Determine the [X, Y] coordinate at the center of the cell enclosing the given text.  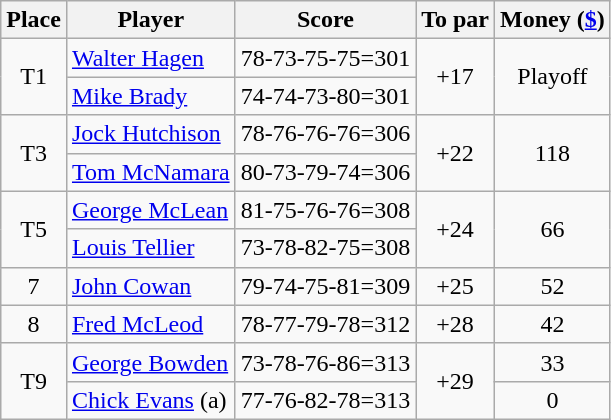
79-74-75-81=309 [326, 286]
8 [34, 324]
Jock Hutchison [150, 134]
Chick Evans (a) [150, 400]
George Bowden [150, 362]
+17 [456, 77]
T9 [34, 381]
73-78-76-86=313 [326, 362]
Tom McNamara [150, 172]
Louis Tellier [150, 248]
73-78-82-75=308 [326, 248]
Place [34, 20]
John Cowan [150, 286]
+25 [456, 286]
Fred McLeod [150, 324]
George McLean [150, 210]
52 [553, 286]
T3 [34, 153]
+29 [456, 381]
33 [553, 362]
118 [553, 153]
78-73-75-75=301 [326, 58]
80-73-79-74=306 [326, 172]
78-76-76-76=306 [326, 134]
74-74-73-80=301 [326, 96]
Walter Hagen [150, 58]
+24 [456, 229]
Score [326, 20]
78-77-79-78=312 [326, 324]
Playoff [553, 77]
+22 [456, 153]
42 [553, 324]
T1 [34, 77]
Money ($) [553, 20]
77-76-82-78=313 [326, 400]
+28 [456, 324]
81-75-76-76=308 [326, 210]
Player [150, 20]
0 [553, 400]
66 [553, 229]
Mike Brady [150, 96]
T5 [34, 229]
7 [34, 286]
To par [456, 20]
